For the text-containing cell, return its midpoint in (x, y) coordinate format. 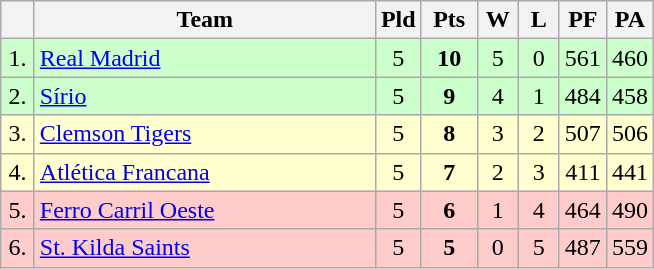
Clemson Tigers (204, 134)
458 (630, 96)
3. (18, 134)
6. (18, 248)
L (538, 20)
484 (582, 96)
Team (204, 20)
464 (582, 210)
W (498, 20)
490 (630, 210)
507 (582, 134)
Pld (398, 20)
PF (582, 20)
9 (449, 96)
St. Kilda Saints (204, 248)
441 (630, 172)
2. (18, 96)
561 (582, 58)
8 (449, 134)
Atlética Francana (204, 172)
1. (18, 58)
506 (630, 134)
10 (449, 58)
4. (18, 172)
7 (449, 172)
5. (18, 210)
487 (582, 248)
411 (582, 172)
Sírio (204, 96)
559 (630, 248)
Real Madrid (204, 58)
Ferro Carril Oeste (204, 210)
PA (630, 20)
460 (630, 58)
6 (449, 210)
Pts (449, 20)
